Return [X, Y] of the center of cell containing provided text 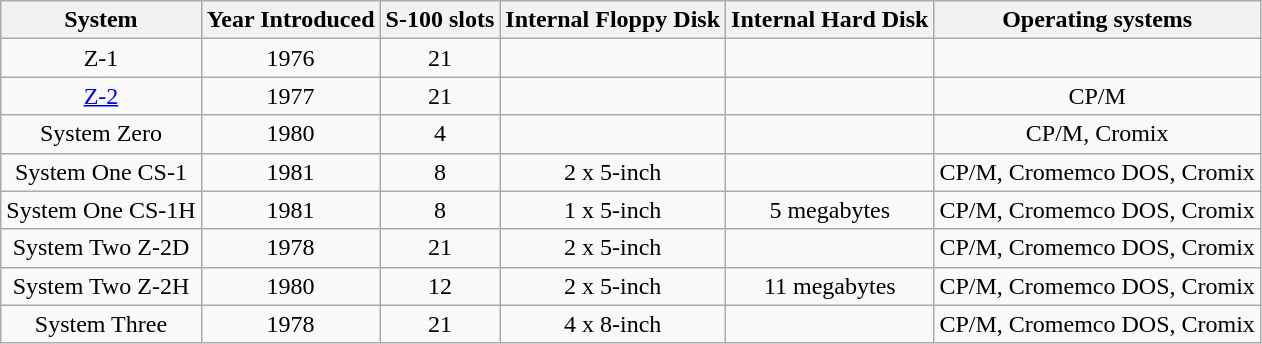
Internal Floppy Disk [613, 20]
Operating systems [1097, 20]
4 x 8-inch [613, 324]
System Two Z-2H [101, 286]
12 [440, 286]
1977 [290, 96]
CP/M [1097, 96]
5 megabytes [830, 210]
CP/M, Cromix [1097, 134]
Z-2 [101, 96]
System [101, 20]
4 [440, 134]
S-100 slots [440, 20]
Internal Hard Disk [830, 20]
1 x 5-inch [613, 210]
Year Introduced [290, 20]
Z-1 [101, 58]
System One CS-1 [101, 172]
System Two Z-2D [101, 248]
System Three [101, 324]
11 megabytes [830, 286]
System One CS-1H [101, 210]
System Zero [101, 134]
1976 [290, 58]
